Provide the [X, Y] coordinate of the cell's center where the given text is located.  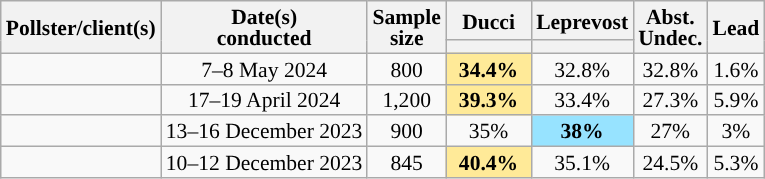
Abst.Undec. [670, 27]
Pollster/client(s) [81, 27]
24.5% [670, 162]
39.3% [488, 100]
1,200 [406, 100]
5.9% [736, 100]
7–8 May 2024 [264, 68]
35% [488, 132]
35.1% [582, 162]
800 [406, 68]
17–19 April 2024 [264, 100]
40.4% [488, 162]
Date(s)conducted [264, 27]
38% [582, 132]
3% [736, 132]
Ducci [488, 20]
13–16 December 2023 [264, 132]
Leprevost [582, 20]
34.4% [488, 68]
Samplesize [406, 27]
845 [406, 162]
900 [406, 132]
10–12 December 2023 [264, 162]
33.4% [582, 100]
1.6% [736, 68]
Lead [736, 27]
5.3% [736, 162]
27% [670, 132]
27.3% [670, 100]
